Search for the cell housing the specified text and yield its (x, y) center coordinate. 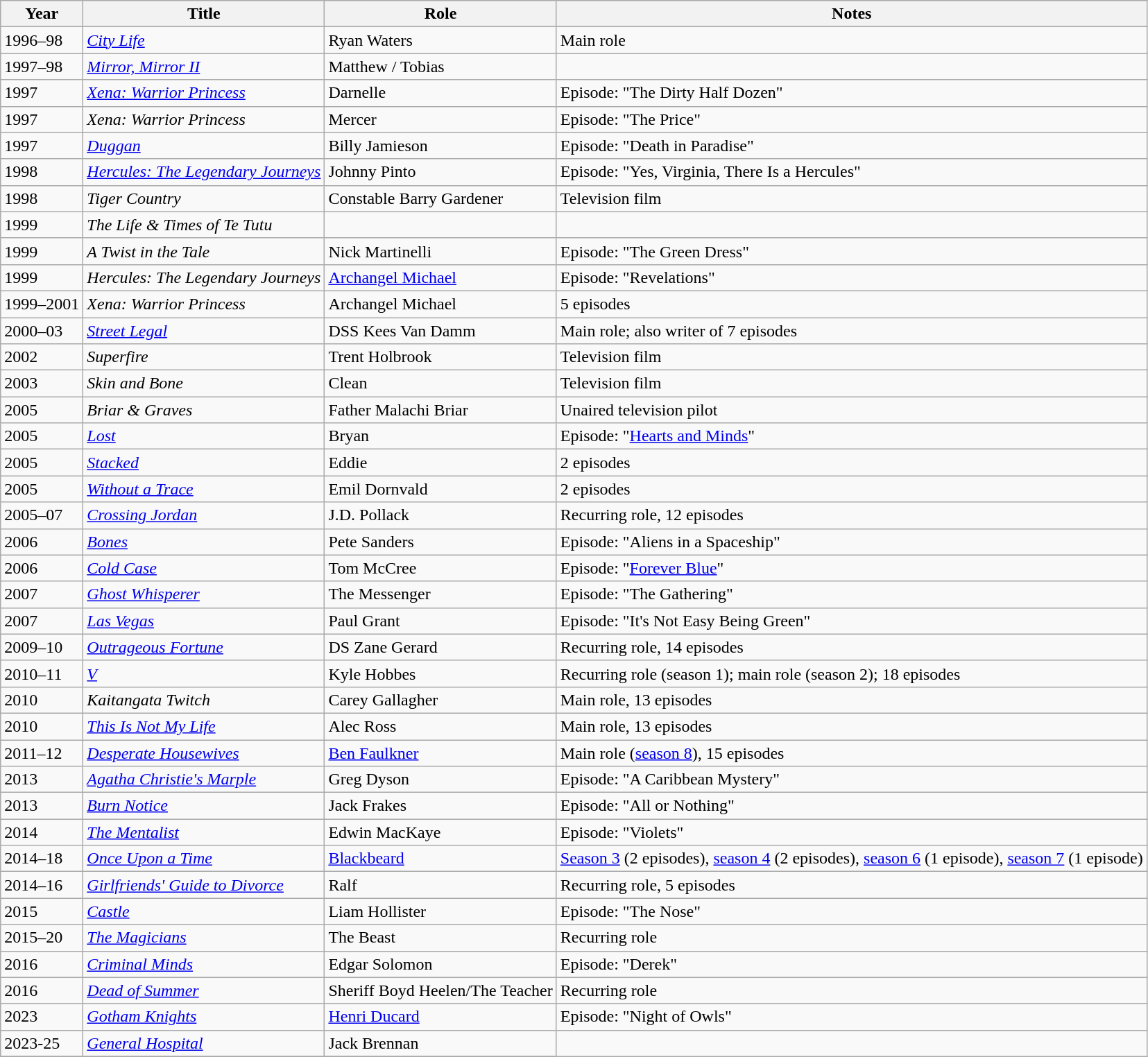
Blackbeard (440, 859)
Nick Martinelli (440, 251)
1996–98 (42, 40)
Recurring role, 12 episodes (852, 515)
Once Upon a Time (204, 859)
Main role; also writer of 7 episodes (852, 331)
The Beast (440, 938)
Dead of Summer (204, 990)
2005–07 (42, 515)
Episode: "The Dirty Half Dozen" (852, 93)
1999–2001 (42, 304)
The Life & Times of Te Tutu (204, 225)
Darnelle (440, 93)
Episode: "The Green Dress" (852, 251)
Episode: "The Price" (852, 119)
Ghost Whisperer (204, 594)
Duggan (204, 146)
Sheriff Boyd Heelen/The Teacher (440, 990)
Notes (852, 14)
Girlfriends' Guide to Divorce (204, 885)
Episode: "A Caribbean Mystery" (852, 780)
Lost (204, 436)
2023 (42, 1017)
2011–12 (42, 753)
The Mentalist (204, 832)
Constable Barry Gardener (440, 198)
Emil Dornvald (440, 489)
Recurring role (season 1); main role (season 2); 18 episodes (852, 673)
Tiger Country (204, 198)
Johnny Pinto (440, 172)
Ben Faulkner (440, 753)
1997–98 (42, 67)
Crossing Jordan (204, 515)
Season 3 (2 episodes), season 4 (2 episodes), season 6 (1 episode), season 7 (1 episode) (852, 859)
Jack Frakes (440, 806)
Cold Case (204, 568)
Main role (852, 40)
The Magicians (204, 938)
Episode: "Revelations" (852, 277)
Bryan (440, 436)
Burn Notice (204, 806)
Recurring role, 14 episodes (852, 647)
Clean (440, 384)
The Messenger (440, 594)
2003 (42, 384)
Father Malachi Briar (440, 410)
Ralf (440, 885)
Episode: "All or Nothing" (852, 806)
2014–18 (42, 859)
Bones (204, 542)
Street Legal (204, 331)
Episode: "Death in Paradise" (852, 146)
2023-25 (42, 1043)
Billy Jamieson (440, 146)
Edgar Solomon (440, 964)
Episode: "Hearts and Minds" (852, 436)
Without a Trace (204, 489)
V (204, 673)
Kaitangata Twitch (204, 700)
A Twist in the Tale (204, 251)
Episode: "Yes, Virginia, There Is a Hercules" (852, 172)
2000–03 (42, 331)
Alec Ross (440, 726)
This Is Not My Life (204, 726)
Castle (204, 911)
Episode: "Aliens in a Spaceship" (852, 542)
Agatha Christie's Marple (204, 780)
2015–20 (42, 938)
Las Vegas (204, 621)
DS Zane Gerard (440, 647)
J.D. Pollack (440, 515)
City Life (204, 40)
Paul Grant (440, 621)
Mirror, Mirror II (204, 67)
Episode: "The Nose" (852, 911)
Superfire (204, 357)
Trent Holbrook (440, 357)
Matthew / Tobias (440, 67)
Episode: "Night of Owls" (852, 1017)
Pete Sanders (440, 542)
Skin and Bone (204, 384)
2009–10 (42, 647)
Role (440, 14)
2010–11 (42, 673)
Desperate Housewives (204, 753)
2015 (42, 911)
Title (204, 14)
Henri Ducard (440, 1017)
Unaired television pilot (852, 410)
Jack Brennan (440, 1043)
2014–16 (42, 885)
Main role (season 8), 15 episodes (852, 753)
Stacked (204, 463)
Briar & Graves (204, 410)
Carey Gallagher (440, 700)
Episode: "It's Not Easy Being Green" (852, 621)
Tom McCree (440, 568)
Episode: "The Gathering" (852, 594)
Gotham Knights (204, 1017)
Year (42, 14)
Eddie (440, 463)
Outrageous Fortune (204, 647)
Liam Hollister (440, 911)
DSS Kees Van Damm (440, 331)
Greg Dyson (440, 780)
General Hospital (204, 1043)
Criminal Minds (204, 964)
Mercer (440, 119)
Episode: "Forever Blue" (852, 568)
5 episodes (852, 304)
Kyle Hobbes (440, 673)
Episode: "Violets" (852, 832)
Ryan Waters (440, 40)
Episode: "Derek" (852, 964)
Edwin MacKaye (440, 832)
2014 (42, 832)
Recurring role, 5 episodes (852, 885)
2002 (42, 357)
